Scan for the cell matching the given text and deliver its [X, Y] coordinate at center. 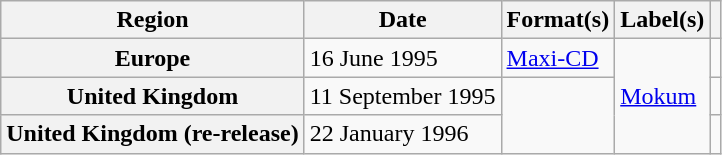
Europe [152, 58]
Maxi-CD [558, 58]
Region [152, 20]
Date [402, 20]
Mokum [662, 96]
United Kingdom [152, 96]
United Kingdom (re-release) [152, 134]
11 September 1995 [402, 96]
22 January 1996 [402, 134]
Label(s) [662, 20]
16 June 1995 [402, 58]
Format(s) [558, 20]
